From the cell containing the given text, extract its center point as [x, y] coordinate. 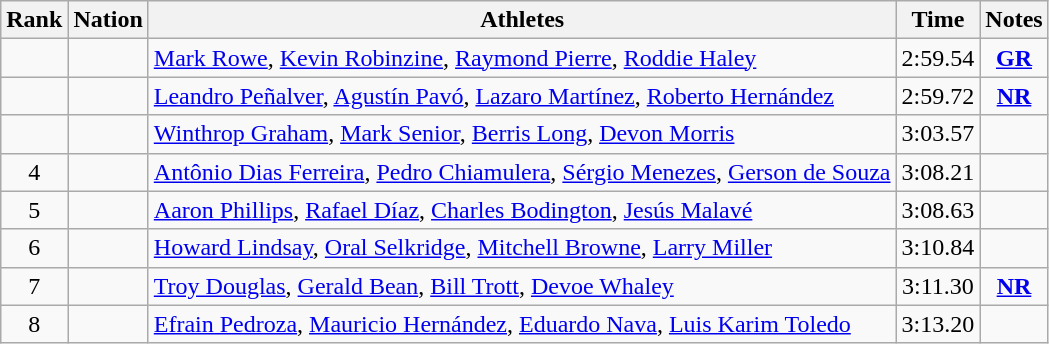
Aaron Phillips, Rafael Díaz, Charles Bodington, Jesús Malavé [522, 210]
GR [1014, 58]
6 [34, 248]
2:59.72 [938, 96]
2:59.54 [938, 58]
3:11.30 [938, 286]
Mark Rowe, Kevin Robinzine, Raymond Pierre, Roddie Haley [522, 58]
Leandro Peñalver, Agustín Pavó, Lazaro Martínez, Roberto Hernández [522, 96]
8 [34, 324]
3:03.57 [938, 134]
3:08.63 [938, 210]
Time [938, 20]
5 [34, 210]
Troy Douglas, Gerald Bean, Bill Trott, Devoe Whaley [522, 286]
Howard Lindsay, Oral Selkridge, Mitchell Browne, Larry Miller [522, 248]
Notes [1014, 20]
Nation [108, 20]
3:13.20 [938, 324]
Athletes [522, 20]
Antônio Dias Ferreira, Pedro Chiamulera, Sérgio Menezes, Gerson de Souza [522, 172]
3:08.21 [938, 172]
3:10.84 [938, 248]
4 [34, 172]
Efrain Pedroza, Mauricio Hernández, Eduardo Nava, Luis Karim Toledo [522, 324]
Winthrop Graham, Mark Senior, Berris Long, Devon Morris [522, 134]
Rank [34, 20]
7 [34, 286]
